Identify which cell holds the provided text, then report its [X, Y] central coordinate. 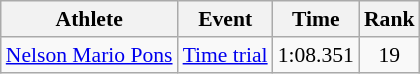
Time trial [226, 55]
Event [226, 19]
Athlete [90, 19]
19 [390, 55]
Rank [390, 19]
1:08.351 [316, 55]
Time [316, 19]
Nelson Mario Pons [90, 55]
